Output the [x, y] coordinate of the center of the cell containing the given text.  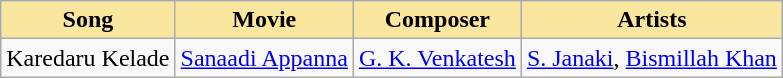
Sanaadi Appanna [264, 58]
Artists [652, 20]
G. K. Venkatesh [437, 58]
Movie [264, 20]
Composer [437, 20]
S. Janaki, Bismillah Khan [652, 58]
Song [88, 20]
Karedaru Kelade [88, 58]
